Search for the cell housing the specified text and yield its (x, y) center coordinate. 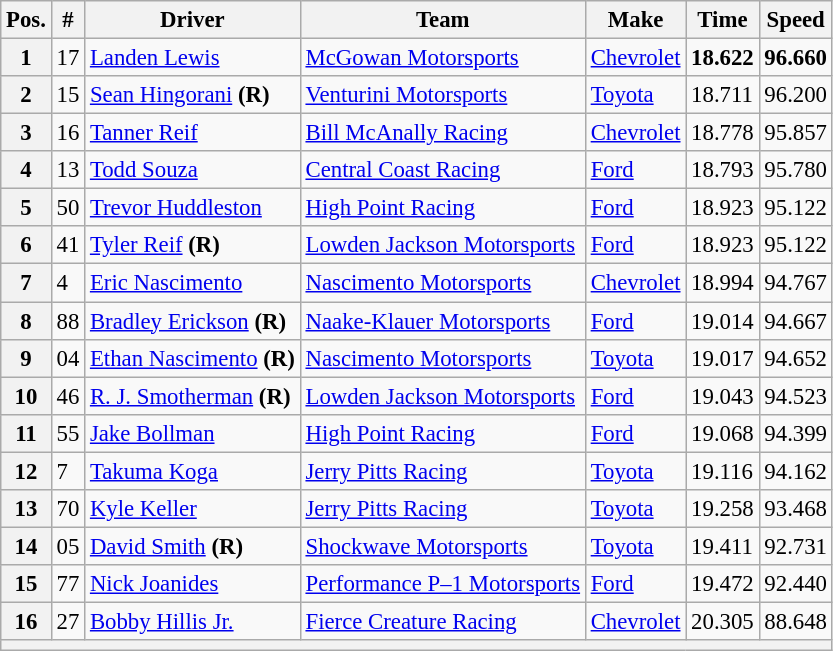
Make (635, 20)
Bobby Hillis Jr. (193, 621)
# (68, 20)
Bill McAnally Racing (442, 133)
Todd Souza (193, 170)
92.731 (796, 546)
88 (68, 321)
19.411 (722, 546)
94.667 (796, 321)
Team (442, 20)
19.116 (722, 471)
96.200 (796, 95)
Venturini Motorsports (442, 95)
Eric Nascimento (193, 283)
41 (68, 245)
Fierce Creature Racing (442, 621)
96.660 (796, 58)
77 (68, 584)
70 (68, 509)
Nick Joanides (193, 584)
19.068 (722, 433)
Tyler Reif (R) (193, 245)
94.652 (796, 358)
Ethan Nascimento (R) (193, 358)
10 (26, 396)
17 (68, 58)
9 (26, 358)
Takuma Koga (193, 471)
55 (68, 433)
19.258 (722, 509)
50 (68, 208)
2 (26, 95)
Central Coast Racing (442, 170)
94.767 (796, 283)
1 (26, 58)
20.305 (722, 621)
93.468 (796, 509)
95.857 (796, 133)
94.523 (796, 396)
3 (26, 133)
46 (68, 396)
R. J. Smotherman (R) (193, 396)
92.440 (796, 584)
Performance P–1 Motorsports (442, 584)
19.472 (722, 584)
Jake Bollman (193, 433)
95.780 (796, 170)
14 (26, 546)
88.648 (796, 621)
Time (722, 20)
04 (68, 358)
94.399 (796, 433)
Tanner Reif (193, 133)
Naake-Klauer Motorsports (442, 321)
Speed (796, 20)
18.778 (722, 133)
Trevor Huddleston (193, 208)
27 (68, 621)
Landen Lewis (193, 58)
McGowan Motorsports (442, 58)
Pos. (26, 20)
6 (26, 245)
18.711 (722, 95)
94.162 (796, 471)
19.043 (722, 396)
5 (26, 208)
05 (68, 546)
12 (26, 471)
11 (26, 433)
Driver (193, 20)
19.017 (722, 358)
18.793 (722, 170)
18.994 (722, 283)
David Smith (R) (193, 546)
19.014 (722, 321)
Sean Hingorani (R) (193, 95)
Kyle Keller (193, 509)
18.622 (722, 58)
8 (26, 321)
Bradley Erickson (R) (193, 321)
Shockwave Motorsports (442, 546)
